Output the [x, y] coordinate of the center of the cell containing the given text.  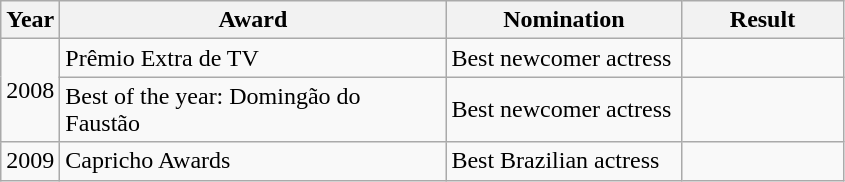
Best Brazilian actress [564, 161]
Capricho Awards [253, 161]
Result [762, 20]
Best of the year: Domingão do Faustão [253, 110]
Year [30, 20]
Award [253, 20]
2008 [30, 90]
2009 [30, 161]
Prêmio Extra de TV [253, 58]
Nomination [564, 20]
